Output the (x, y) coordinate of the center of the cell containing the given text.  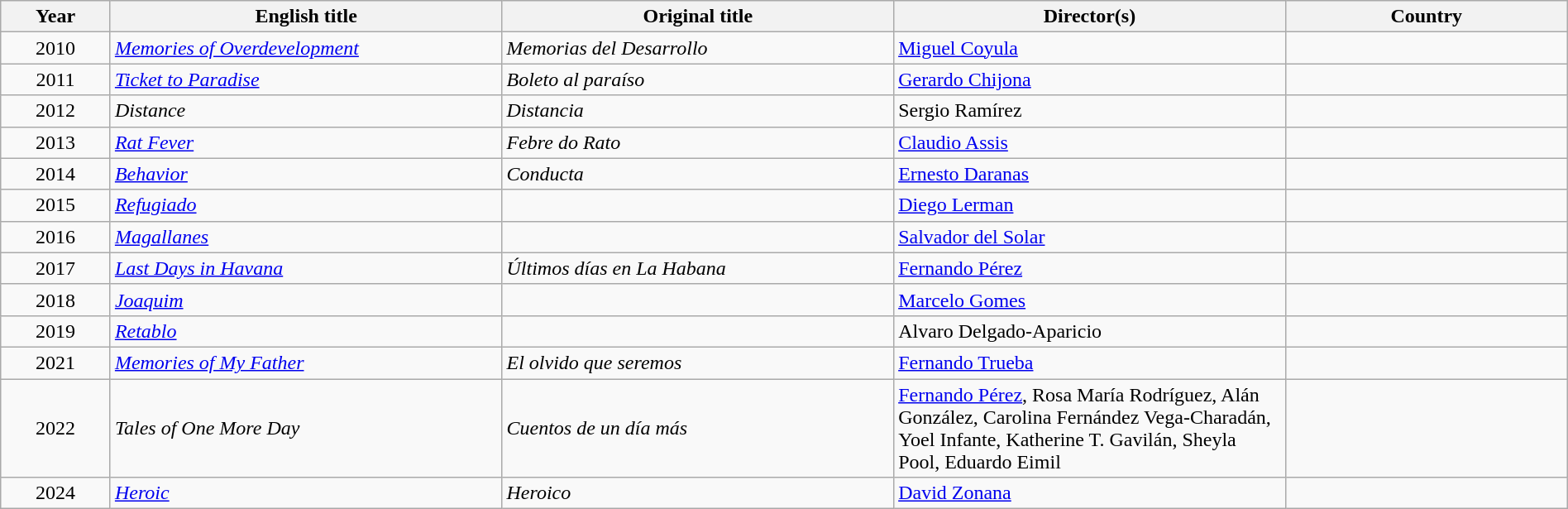
2018 (56, 300)
Conducta (698, 174)
Ticket to Paradise (306, 79)
Fernando Pérez, Rosa María Rodríguez, Alán González, Carolina Fernández Vega-Charadán, Yoel Infante, Katherine T. Gavilán, Sheyla Pool, Eduardo Eimil (1090, 429)
2016 (56, 237)
Memories of Overdevelopment (306, 48)
Heroic (306, 493)
2022 (56, 429)
Boleto al paraíso (698, 79)
Fernando Trueba (1090, 363)
2010 (56, 48)
Memories of My Father (306, 363)
2012 (56, 111)
Last Days in Havana (306, 268)
Claudio Assis (1090, 142)
Memorias del Desarrollo (698, 48)
2013 (56, 142)
Original title (698, 17)
Joaquim (306, 300)
Magallanes (306, 237)
Distance (306, 111)
David Zonana (1090, 493)
Salvador del Solar (1090, 237)
Distancia (698, 111)
Miguel Coyula (1090, 48)
English title (306, 17)
Ernesto Daranas (1090, 174)
Diego Lerman (1090, 205)
Últimos días en La Habana (698, 268)
El olvido que seremos (698, 363)
Year (56, 17)
2014 (56, 174)
2019 (56, 331)
2017 (56, 268)
Heroico (698, 493)
Alvaro Delgado-Aparicio (1090, 331)
Country (1426, 17)
Febre do Rato (698, 142)
Gerardo Chijona (1090, 79)
Marcelo Gomes (1090, 300)
Refugiado (306, 205)
2015 (56, 205)
2024 (56, 493)
Behavior (306, 174)
Tales of One More Day (306, 429)
Fernando Pérez (1090, 268)
Retablo (306, 331)
Director(s) (1090, 17)
Cuentos de un día más (698, 429)
2021 (56, 363)
Rat Fever (306, 142)
2011 (56, 79)
Sergio Ramírez (1090, 111)
